Locate the cell with the specified text and output its (x, y) center coordinate. 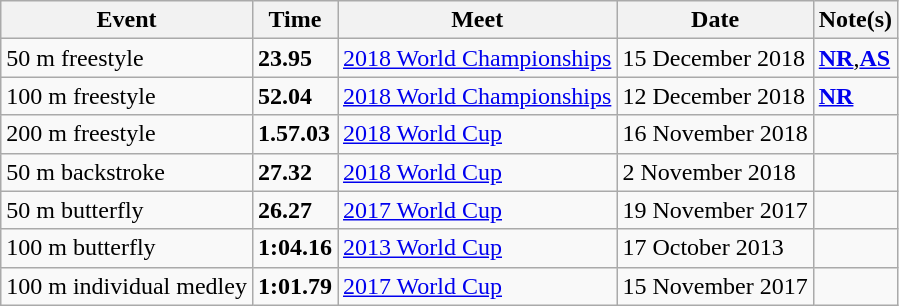
2013 World Cup (478, 248)
15 December 2018 (715, 58)
Time (294, 20)
50 m backstroke (127, 172)
16 November 2018 (715, 134)
NR (855, 96)
50 m butterfly (127, 210)
1.57.03 (294, 134)
Date (715, 20)
1:04.16 (294, 248)
15 November 2017 (715, 286)
100 m individual medley (127, 286)
100 m freestyle (127, 96)
12 December 2018 (715, 96)
1:01.79 (294, 286)
200 m freestyle (127, 134)
Note(s) (855, 20)
100 m butterfly (127, 248)
Event (127, 20)
19 November 2017 (715, 210)
17 October 2013 (715, 248)
50 m freestyle (127, 58)
2 November 2018 (715, 172)
52.04 (294, 96)
NR,AS (855, 58)
26.27 (294, 210)
Meet (478, 20)
27.32 (294, 172)
23.95 (294, 58)
